Search for the cell housing the specified text and yield its (X, Y) center coordinate. 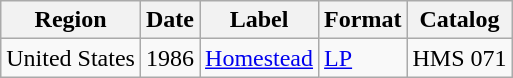
Catalog (460, 20)
HMS 071 (460, 58)
Region (71, 20)
Label (260, 20)
1986 (170, 58)
United States (71, 58)
Date (170, 20)
Format (363, 20)
Homestead (260, 58)
LP (363, 58)
